Determine the [X, Y] coordinate at the center of the cell enclosing the given text.  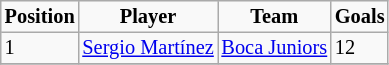
12 [360, 48]
Player [148, 17]
Sergio Martínez [148, 48]
Team [274, 17]
1 [40, 48]
Goals [360, 17]
Position [40, 17]
Boca Juniors [274, 48]
